Output the [X, Y] coordinate of the center of the cell containing the given text.  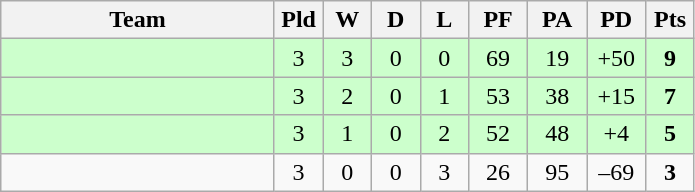
53 [498, 96]
L [444, 20]
Pld [298, 20]
7 [670, 96]
W [348, 20]
19 [558, 58]
+15 [616, 96]
PA [558, 20]
9 [670, 58]
PF [498, 20]
–69 [616, 172]
+50 [616, 58]
+4 [616, 134]
5 [670, 134]
69 [498, 58]
Team [138, 20]
48 [558, 134]
PD [616, 20]
26 [498, 172]
D [396, 20]
38 [558, 96]
52 [498, 134]
95 [558, 172]
Pts [670, 20]
